Return (x, y) of the center of cell containing provided text 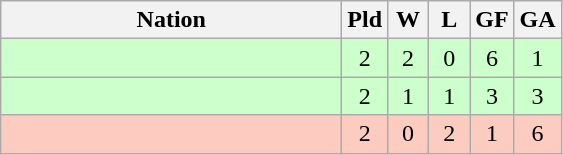
GA (538, 20)
L (450, 20)
W (408, 20)
Pld (365, 20)
GF (492, 20)
Nation (172, 20)
